Identify which cell holds the provided text, then report its [X, Y] central coordinate. 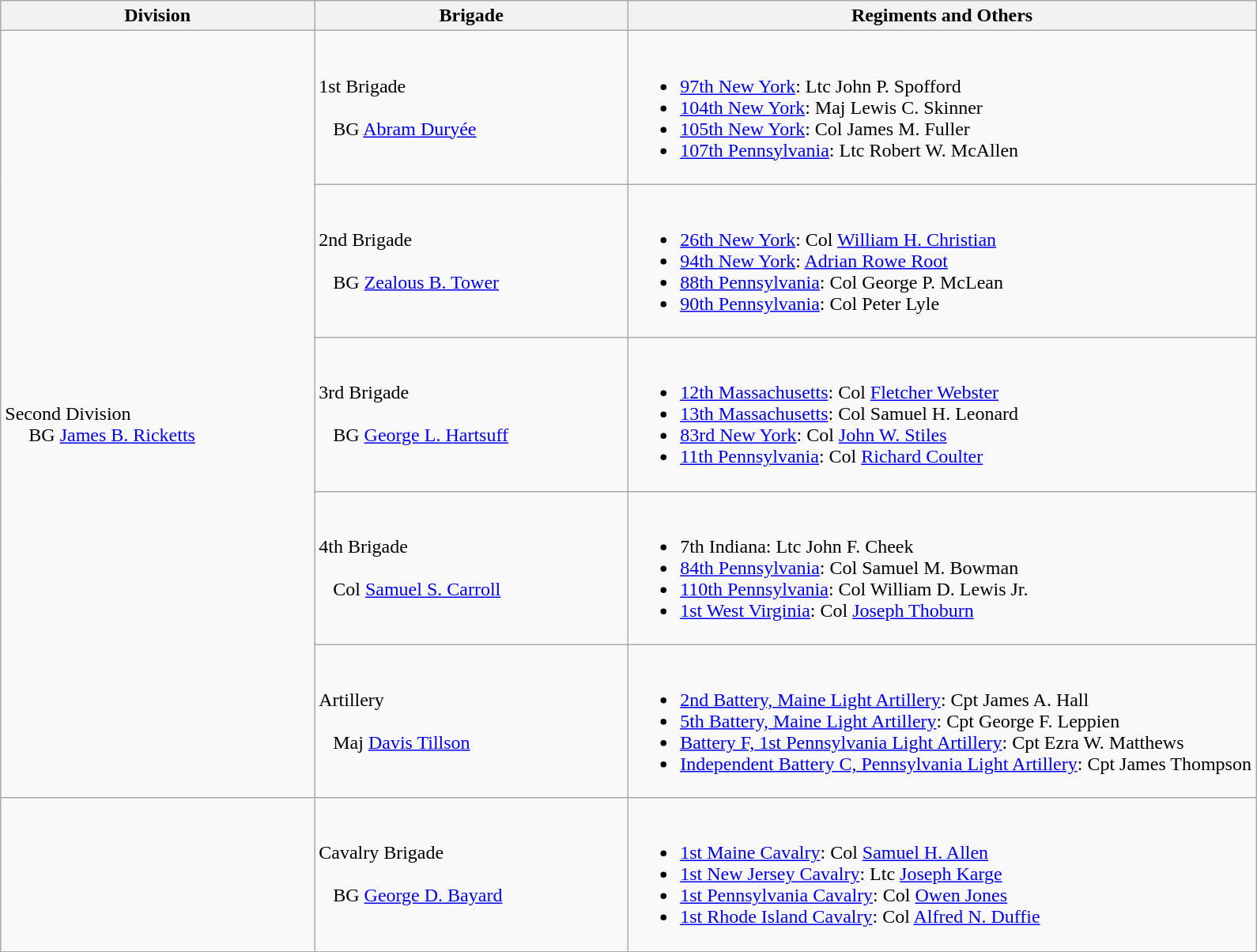
1st Brigade BG Abram Duryée [471, 108]
2nd Brigade BG Zealous B. Tower [471, 261]
26th New York: Col William H. Christian94th New York: Adrian Rowe Root88th Pennsylvania: Col George P. McLean90th Pennsylvania: Col Peter Lyle [942, 261]
3rd Brigade BG George L. Hartsuff [471, 414]
97th New York: Ltc John P. Spofford104th New York: Maj Lewis C. Skinner105th New York: Col James M. Fuller107th Pennsylvania: Ltc Robert W. McAllen [942, 108]
Brigade [471, 16]
Second Division BG James B. Ricketts [158, 414]
Regiments and Others [942, 16]
Artillery Maj Davis Tillson [471, 721]
4th Brigade Col Samuel S. Carroll [471, 568]
Division [158, 16]
Cavalry Brigade BG George D. Bayard [471, 875]
